Return the [X, Y] coordinate for the center point of the cell that contains the specified text.  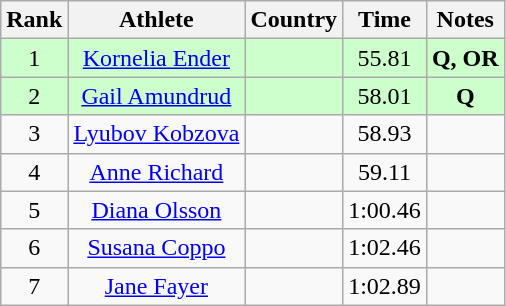
55.81 [385, 58]
58.01 [385, 96]
Lyubov Kobzova [156, 134]
4 [34, 172]
Notes [465, 20]
5 [34, 210]
1:02.89 [385, 286]
Anne Richard [156, 172]
3 [34, 134]
6 [34, 248]
Susana Coppo [156, 248]
58.93 [385, 134]
Kornelia Ender [156, 58]
1:02.46 [385, 248]
7 [34, 286]
Athlete [156, 20]
2 [34, 96]
Gail Amundrud [156, 96]
59.11 [385, 172]
Time [385, 20]
Diana Olsson [156, 210]
1:00.46 [385, 210]
Jane Fayer [156, 286]
Q [465, 96]
Rank [34, 20]
Country [294, 20]
1 [34, 58]
Q, OR [465, 58]
